Return the (x, y) coordinate for the center point of the cell that contains the specified text.  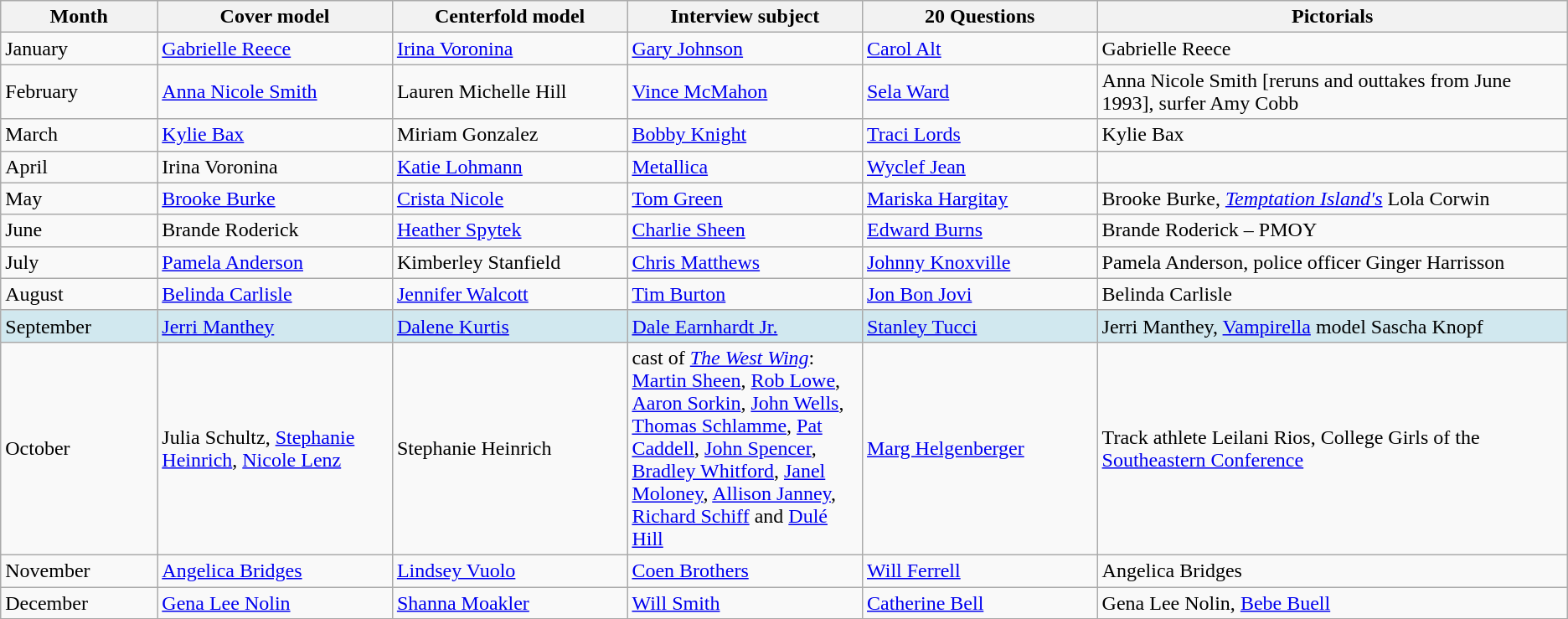
Jon Bon Jovi (980, 294)
Jerri Manthey, Vampirella model Sascha Knopf (1332, 326)
Pamela Anderson (275, 262)
Lindsey Vuolo (509, 570)
Anna Nicole Smith [reruns and outtakes from June 1993], surfer Amy Cobb (1332, 92)
June (79, 230)
Dalene Kurtis (509, 326)
Will Ferrell (980, 570)
Will Smith (745, 602)
Tim Burton (745, 294)
Gena Lee Nolin (275, 602)
Track athlete Leilani Rios, College Girls of the Southeastern Conference (1332, 448)
February (79, 92)
Charlie Sheen (745, 230)
May (79, 199)
Jerri Manthey (275, 326)
Dale Earnhardt Jr. (745, 326)
Jennifer Walcott (509, 294)
Johnny Knoxville (980, 262)
July (79, 262)
Bobby Knight (745, 135)
Kimberley Stanfield (509, 262)
November (79, 570)
October (79, 448)
January (79, 49)
Katie Lohmann (509, 167)
Chris Matthews (745, 262)
Interview subject (745, 17)
Stephanie Heinrich (509, 448)
Catherine Bell (980, 602)
Month (79, 17)
Sela Ward (980, 92)
Lauren Michelle Hill (509, 92)
Heather Spytek (509, 230)
Edward Burns (980, 230)
March (79, 135)
Brande Roderick (275, 230)
December (79, 602)
Carol Alt (980, 49)
Centerfold model (509, 17)
20 Questions (980, 17)
September (79, 326)
August (79, 294)
Coen Brothers (745, 570)
Brooke Burke (275, 199)
Pictorials (1332, 17)
Brooke Burke, Temptation Island's Lola Corwin (1332, 199)
Mariska Hargitay (980, 199)
Wyclef Jean (980, 167)
Brande Roderick – PMOY (1332, 230)
April (79, 167)
Vince McMahon (745, 92)
Gary Johnson (745, 49)
Julia Schultz, Stephanie Heinrich, Nicole Lenz (275, 448)
Gena Lee Nolin, Bebe Buell (1332, 602)
Shanna Moakler (509, 602)
Cover model (275, 17)
Stanley Tucci (980, 326)
Pamela Anderson, police officer Ginger Harrisson (1332, 262)
Crista Nicole (509, 199)
Metallica (745, 167)
Traci Lords (980, 135)
Tom Green (745, 199)
Anna Nicole Smith (275, 92)
Marg Helgenberger (980, 448)
Miriam Gonzalez (509, 135)
